For the text-containing cell, return its midpoint in (x, y) coordinate format. 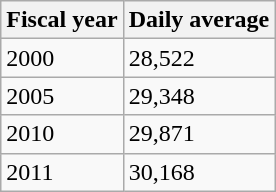
29,871 (199, 134)
Fiscal year (62, 20)
29,348 (199, 96)
30,168 (199, 172)
2011 (62, 172)
2010 (62, 134)
2000 (62, 58)
28,522 (199, 58)
Daily average (199, 20)
2005 (62, 96)
